Return the [X, Y] coordinate for the center point of the cell that contains the specified text.  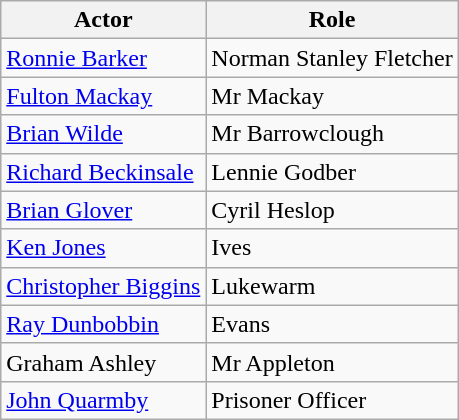
Graham Ashley [104, 362]
Ray Dunbobbin [104, 324]
Lukewarm [332, 286]
John Quarmby [104, 400]
Christopher Biggins [104, 286]
Mr Mackay [332, 96]
Lennie Godber [332, 172]
Fulton Mackay [104, 96]
Evans [332, 324]
Richard Beckinsale [104, 172]
Norman Stanley Fletcher [332, 58]
Ken Jones [104, 248]
Brian Wilde [104, 134]
Brian Glover [104, 210]
Ronnie Barker [104, 58]
Prisoner Officer [332, 400]
Role [332, 20]
Ives [332, 248]
Actor [104, 20]
Mr Appleton [332, 362]
Cyril Heslop [332, 210]
Mr Barrowclough [332, 134]
